Pinpoint the cell where the given text exists, returning its (X, Y) midpoint coordinate. 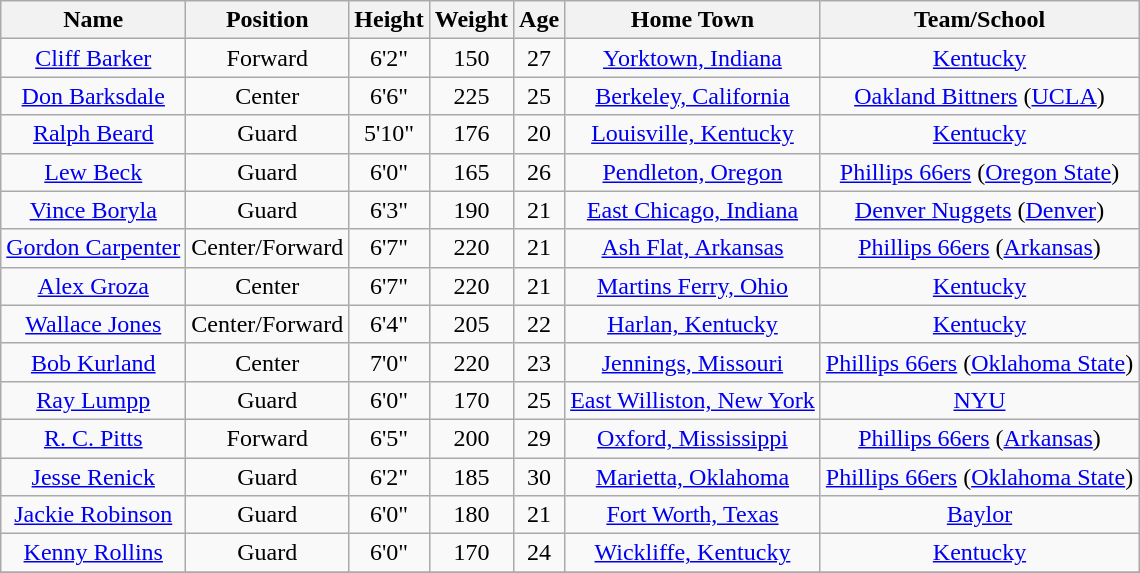
185 (471, 477)
NYU (979, 400)
Name (94, 20)
Baylor (979, 515)
Alex Groza (94, 286)
190 (471, 210)
27 (540, 58)
Berkeley, California (693, 96)
176 (471, 134)
Oakland Bittners (UCLA) (979, 96)
Fort Worth, Texas (693, 515)
20 (540, 134)
Phillips 66ers (Oregon State) (979, 172)
24 (540, 553)
30 (540, 477)
Denver Nuggets (Denver) (979, 210)
22 (540, 324)
150 (471, 58)
165 (471, 172)
6'3" (389, 210)
5'10" (389, 134)
180 (471, 515)
Lew Beck (94, 172)
26 (540, 172)
6'6" (389, 96)
Marietta, Oklahoma (693, 477)
Vince Boryla (94, 210)
Ralph Beard (94, 134)
Ray Lumpp (94, 400)
Bob Kurland (94, 362)
Jennings, Missouri (693, 362)
Age (540, 20)
Yorktown, Indiana (693, 58)
R. C. Pitts (94, 438)
225 (471, 96)
29 (540, 438)
6'5" (389, 438)
Gordon Carpenter (94, 248)
Wallace Jones (94, 324)
200 (471, 438)
Harlan, Kentucky (693, 324)
Oxford, Mississippi (693, 438)
Cliff Barker (94, 58)
Height (389, 20)
Don Barksdale (94, 96)
Martins Ferry, Ohio (693, 286)
East Williston, New York (693, 400)
Position (268, 20)
7'0" (389, 362)
Louisville, Kentucky (693, 134)
East Chicago, Indiana (693, 210)
Weight (471, 20)
Wickliffe, Kentucky (693, 553)
Home Town (693, 20)
Kenny Rollins (94, 553)
6'4" (389, 324)
Jackie Robinson (94, 515)
Ash Flat, Arkansas (693, 248)
Pendleton, Oregon (693, 172)
23 (540, 362)
205 (471, 324)
Team/School (979, 20)
Jesse Renick (94, 477)
